Pinpoint the cell where the given text exists, returning its (x, y) midpoint coordinate. 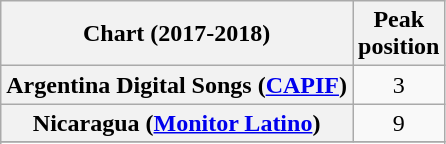
Argentina Digital Songs (CAPIF) (177, 85)
Chart (2017-2018) (177, 34)
3 (398, 85)
Nicaragua (Monitor Latino) (177, 123)
9 (398, 123)
Peakposition (398, 34)
